Return [x, y] of the center of cell containing provided text 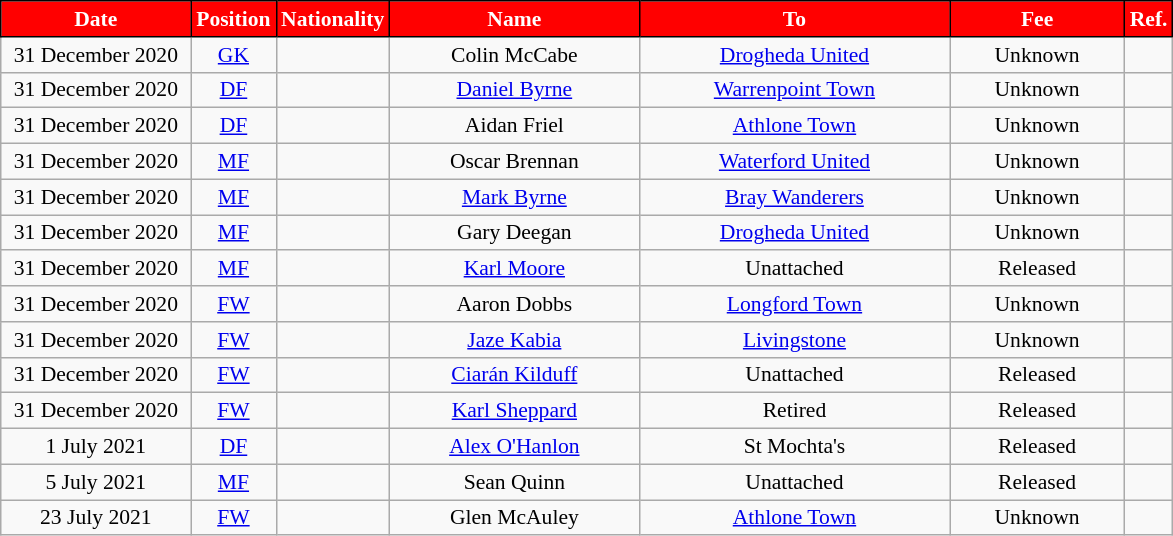
Oscar Brennan [514, 162]
Sean Quinn [514, 482]
23 July 2021 [96, 518]
Name [514, 19]
Nationality [332, 19]
Mark Byrne [514, 197]
Karl Moore [514, 269]
Livingstone [794, 340]
5 July 2021 [96, 482]
Date [96, 19]
Bray Wanderers [794, 197]
GK [234, 55]
Daniel Byrne [514, 90]
Jaze Kabia [514, 340]
Waterford United [794, 162]
Alex O'Hanlon [514, 447]
Warrenpoint Town [794, 90]
Aidan Friel [514, 126]
To [794, 19]
Colin McCabe [514, 55]
St Mochta's [794, 447]
Ciarán Kilduff [514, 375]
Longford Town [794, 304]
1 July 2021 [96, 447]
Position [234, 19]
Ref. [1149, 19]
Fee [1038, 19]
Retired [794, 411]
Aaron Dobbs [514, 304]
Gary Deegan [514, 233]
Karl Sheppard [514, 411]
Glen McAuley [514, 518]
